Detect which cell encompasses the target text, then output its [X, Y] center coordinate. 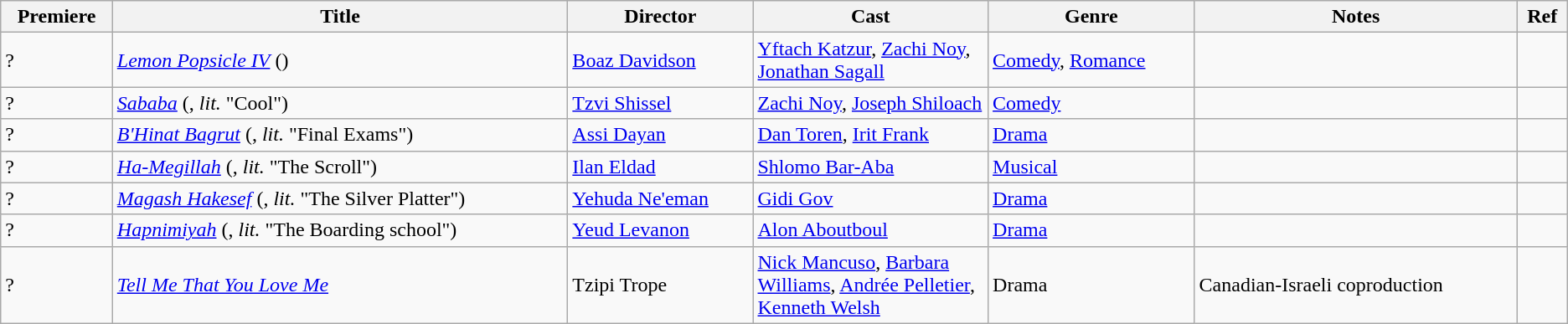
Notes [1355, 17]
Sababa (, lit. "Cool") [340, 103]
Lemon Popsicle IV () [340, 60]
Yehuda Ne'eman [660, 198]
Hapnimiyah (, lit. "The Boarding school") [340, 230]
Zachi Noy, Joseph Shiloach [871, 103]
Ha-Megillah (, lit. "The Scroll") [340, 167]
Genre [1092, 17]
Premiere [57, 17]
Cast [871, 17]
Ilan Eldad [660, 167]
Tzvi Shissel [660, 103]
Gidi Gov [871, 198]
Shlomo Bar-Aba [871, 167]
Alon Aboutboul [871, 230]
Musical [1092, 167]
Nick Mancuso, Barbara Williams, Andrée Pelletier, Kenneth Welsh [871, 285]
Tzipi Trope [660, 285]
Director [660, 17]
Canadian-Israeli coproduction [1355, 285]
Yftach Katzur, Zachi Noy, Jonathan Sagall [871, 60]
Yeud Levanon [660, 230]
B'Hinat Bagrut (, lit. "Final Exams") [340, 135]
Assi Dayan [660, 135]
Dan Toren, Irit Frank [871, 135]
Boaz Davidson [660, 60]
Magash Hakesef (, lit. "The Silver Platter") [340, 198]
Ref [1542, 17]
Title [340, 17]
Comedy, Romance [1092, 60]
Comedy [1092, 103]
Tell Me That You Love Me [340, 285]
